Scan for the cell matching the given text and deliver its [x, y] coordinate at center. 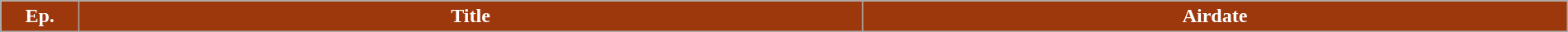
Ep. [40, 16]
Airdate [1216, 16]
Title [470, 16]
